Extract the [x, y] coordinate from the center of the cell holding the provided text.  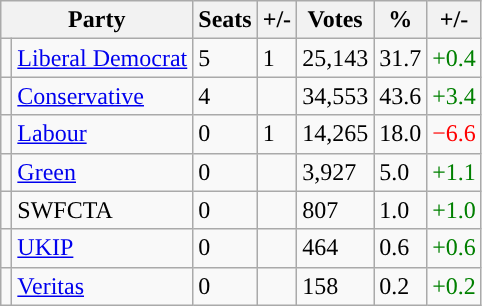
Green [102, 172]
+1.1 [454, 172]
Labour [102, 134]
Liberal Democrat [102, 58]
Veritas [102, 286]
SWFCTA [102, 210]
+1.0 [454, 210]
5.0 [400, 172]
Party [97, 20]
43.6 [400, 96]
Seats [225, 20]
18.0 [400, 134]
158 [336, 286]
−6.6 [454, 134]
+0.2 [454, 286]
25,143 [336, 58]
4 [225, 96]
0.2 [400, 286]
3,927 [336, 172]
Conservative [102, 96]
Votes [336, 20]
34,553 [336, 96]
0.6 [400, 248]
807 [336, 210]
+0.6 [454, 248]
% [400, 20]
+3.4 [454, 96]
5 [225, 58]
1.0 [400, 210]
+0.4 [454, 58]
UKIP [102, 248]
464 [336, 248]
14,265 [336, 134]
31.7 [400, 58]
